Determine the (X, Y) coordinate at the center of the cell enclosing the given text.  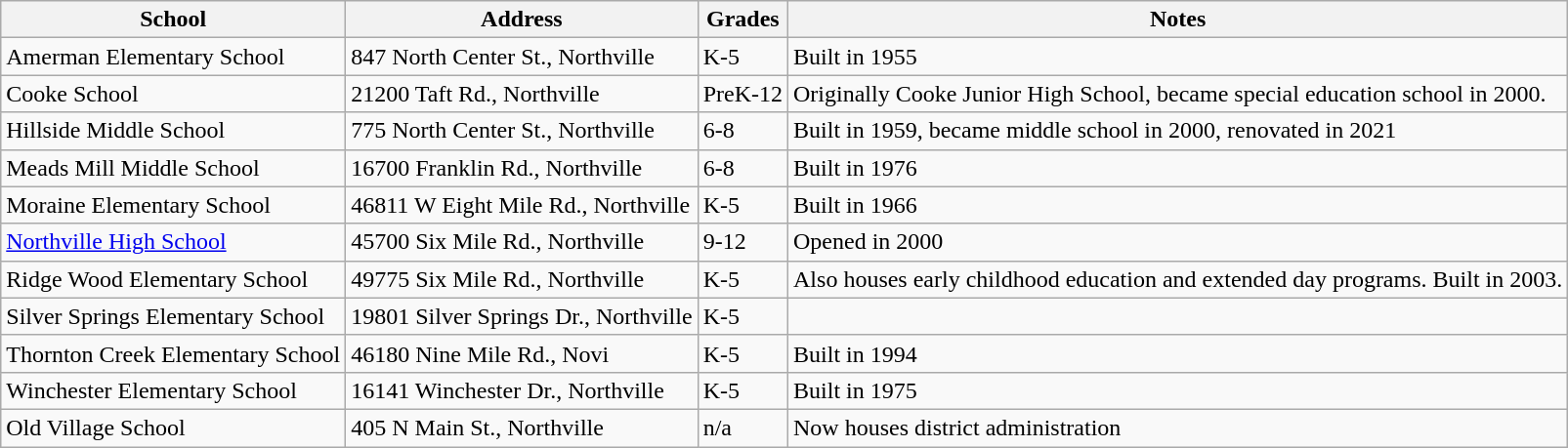
21200 Taft Rd., Northville (522, 94)
Thornton Creek Elementary School (174, 353)
Built in 1976 (1178, 168)
Built in 1959, became middle school in 2000, renovated in 2021 (1178, 131)
Cooke School (174, 94)
16141 Winchester Dr., Northville (522, 390)
Ridge Wood Elementary School (174, 279)
Moraine Elementary School (174, 205)
45700 Six Mile Rd., Northville (522, 242)
46180 Nine Mile Rd., Novi (522, 353)
405 N Main St., Northville (522, 428)
Silver Springs Elementary School (174, 316)
Old Village School (174, 428)
Northville High School (174, 242)
Built in 1975 (1178, 390)
School (174, 20)
Originally Cooke Junior High School, became special education school in 2000. (1178, 94)
Address (522, 20)
46811 W Eight Mile Rd., Northville (522, 205)
Meads Mill Middle School (174, 168)
Opened in 2000 (1178, 242)
Built in 1994 (1178, 353)
16700 Franklin Rd., Northville (522, 168)
Grades (742, 20)
Hillside Middle School (174, 131)
9-12 (742, 242)
Also houses early childhood education and extended day programs. Built in 2003. (1178, 279)
Amerman Elementary School (174, 57)
Built in 1966 (1178, 205)
49775 Six Mile Rd., Northville (522, 279)
Notes (1178, 20)
847 North Center St., Northville (522, 57)
PreK-12 (742, 94)
n/a (742, 428)
Built in 1955 (1178, 57)
19801 Silver Springs Dr., Northville (522, 316)
Now houses district administration (1178, 428)
775 North Center St., Northville (522, 131)
Winchester Elementary School (174, 390)
